Capture the cell that displays the provided text and extract its (x, y) central coordinate. 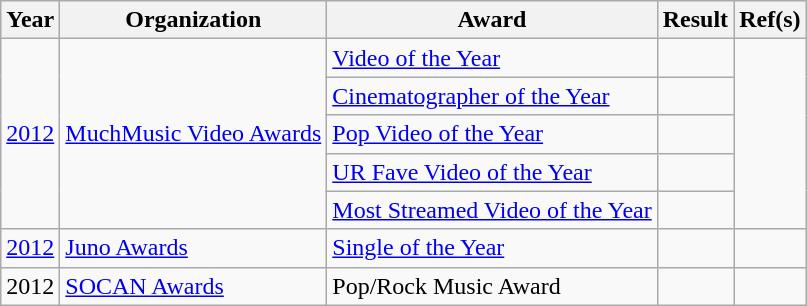
UR Fave Video of the Year (492, 172)
Cinematographer of the Year (492, 96)
Pop Video of the Year (492, 134)
SOCAN Awards (194, 286)
Result (695, 20)
Year (30, 20)
Pop/Rock Music Award (492, 286)
Award (492, 20)
Video of the Year (492, 58)
Single of the Year (492, 248)
Ref(s) (770, 20)
MuchMusic Video Awards (194, 134)
Juno Awards (194, 248)
Most Streamed Video of the Year (492, 210)
Organization (194, 20)
